Return the (x, y) coordinate for the center point of the cell that contains the specified text.  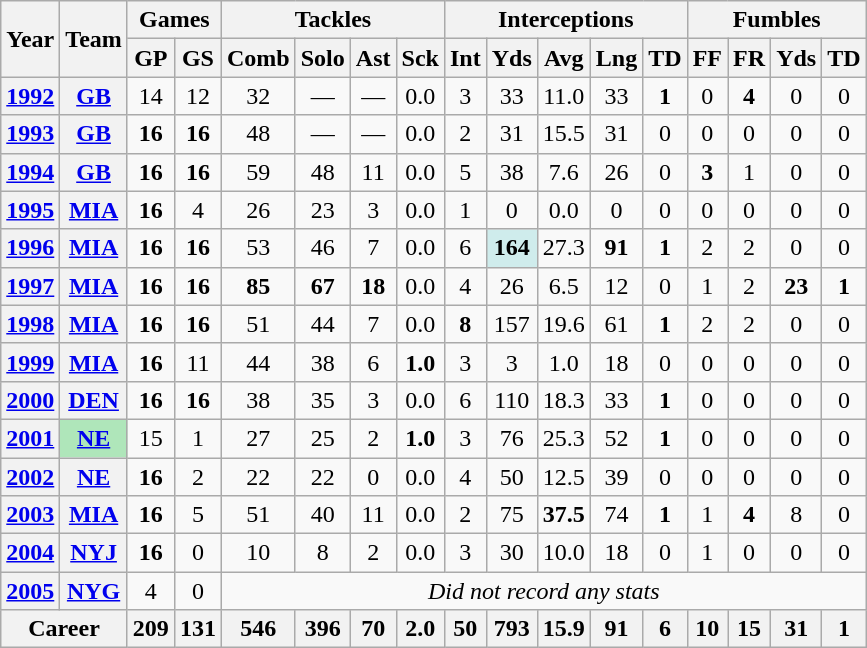
35 (322, 400)
70 (373, 629)
59 (258, 172)
27 (258, 438)
546 (258, 629)
Lng (616, 58)
Tackles (332, 20)
Year (30, 39)
2003 (30, 515)
Solo (322, 58)
1999 (30, 362)
2004 (30, 553)
1997 (30, 286)
25.3 (564, 438)
61 (616, 324)
NYJ (94, 553)
76 (512, 438)
52 (616, 438)
2.0 (420, 629)
10.0 (564, 553)
Sck (420, 58)
15.5 (564, 134)
Did not record any stats (544, 591)
164 (512, 248)
25 (322, 438)
396 (322, 629)
FR (750, 58)
1994 (30, 172)
110 (512, 400)
793 (512, 629)
2002 (30, 477)
15.9 (564, 629)
2005 (30, 591)
75 (512, 515)
27.3 (564, 248)
1993 (30, 134)
18.3 (564, 400)
40 (322, 515)
DEN (94, 400)
53 (258, 248)
131 (198, 629)
14 (150, 96)
6.5 (564, 286)
209 (150, 629)
2001 (30, 438)
85 (258, 286)
67 (322, 286)
2000 (30, 400)
GP (150, 58)
1998 (30, 324)
11.0 (564, 96)
12.5 (564, 477)
1992 (30, 96)
39 (616, 477)
157 (512, 324)
Career (64, 629)
32 (258, 96)
Games (174, 20)
1996 (30, 248)
FF (707, 58)
Avg (564, 58)
Interceptions (566, 20)
7.6 (564, 172)
46 (322, 248)
GS (198, 58)
Ast (373, 58)
Team (94, 39)
1995 (30, 210)
37.5 (564, 515)
74 (616, 515)
30 (512, 553)
Int (465, 58)
NYG (94, 591)
19.6 (564, 324)
Fumbles (776, 20)
Comb (258, 58)
